Return [x, y] of the center of cell containing provided text 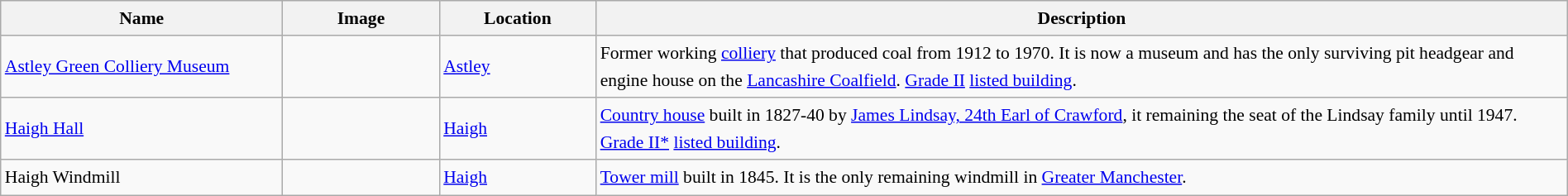
Location [518, 18]
Haigh Hall [142, 129]
Haigh Windmill [142, 177]
Astley [518, 68]
Tower mill built in 1845. It is the only remaining windmill in Greater Manchester. [1082, 177]
Description [1082, 18]
Name [142, 18]
Image [361, 18]
Astley Green Colliery Museum [142, 68]
